Output the [x, y] coordinate of the center of the cell containing the given text.  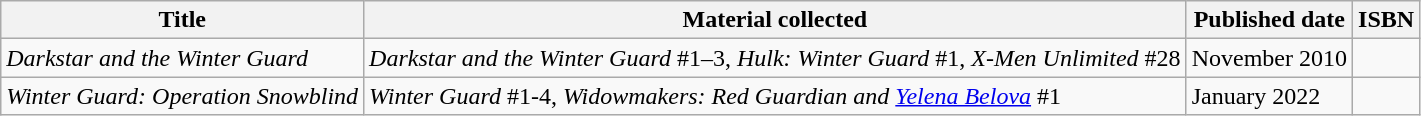
Darkstar and the Winter Guard #1–3, Hulk: Winter Guard #1, X-Men Unlimited #28 [776, 58]
Winter Guard: Operation Snowblind [182, 96]
Winter Guard #1-4, Widowmakers: Red Guardian and Yelena Belova #1 [776, 96]
ISBN [1386, 20]
Darkstar and the Winter Guard [182, 58]
Material collected [776, 20]
Published date [1269, 20]
November 2010 [1269, 58]
Title [182, 20]
January 2022 [1269, 96]
